Search for the cell housing the specified text and yield its (x, y) center coordinate. 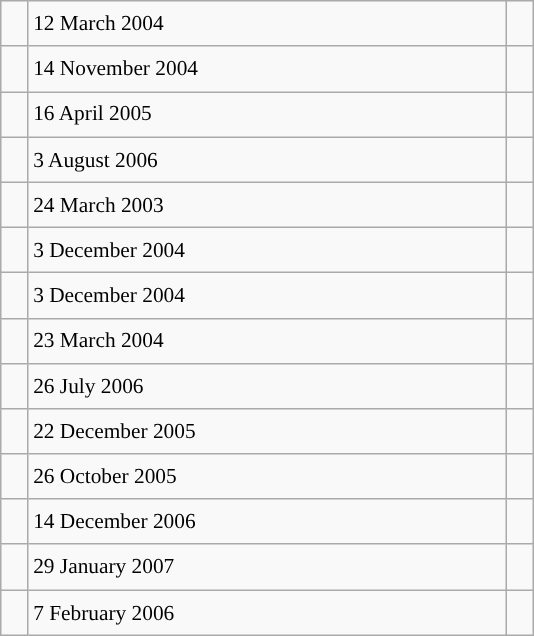
26 July 2006 (267, 386)
23 March 2004 (267, 340)
14 November 2004 (267, 68)
24 March 2003 (267, 204)
12 March 2004 (267, 24)
3 August 2006 (267, 160)
22 December 2005 (267, 432)
29 January 2007 (267, 566)
26 October 2005 (267, 476)
16 April 2005 (267, 114)
14 December 2006 (267, 522)
7 February 2006 (267, 612)
